Scan for the cell matching the given text and deliver its (X, Y) coordinate at center. 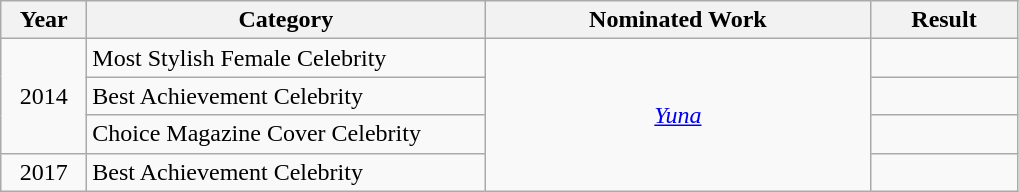
Yuna (678, 115)
2017 (44, 172)
Result (944, 20)
Year (44, 20)
Nominated Work (678, 20)
2014 (44, 96)
Most Stylish Female Celebrity (286, 58)
Choice Magazine Cover Celebrity (286, 134)
Category (286, 20)
